Extract the [X, Y] coordinate from the center of the cell holding the provided text.  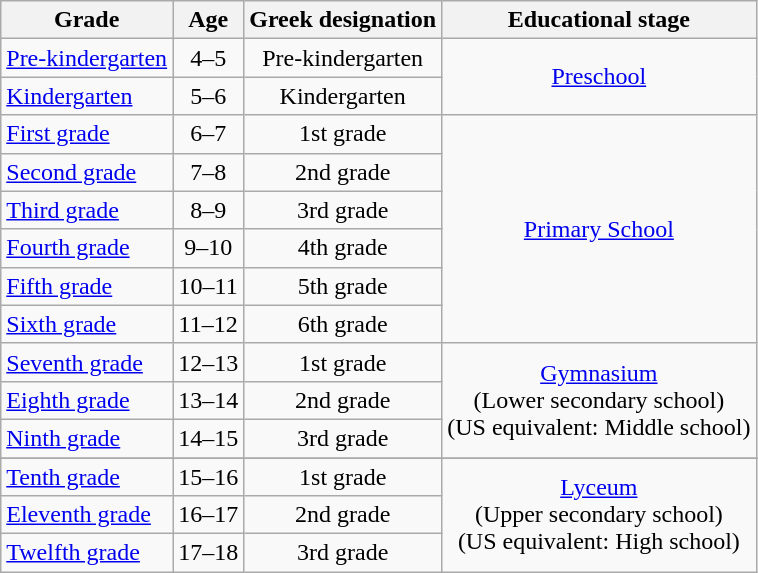
6–7 [208, 134]
Third grade [87, 210]
16–17 [208, 515]
Grade [87, 20]
Ninth grade [87, 438]
First grade [87, 134]
14–15 [208, 438]
Educational stage [599, 20]
15–16 [208, 477]
Tenth grade [87, 477]
7–8 [208, 172]
Sixth grade [87, 324]
Second grade [87, 172]
17–18 [208, 553]
11–12 [208, 324]
Primary School [599, 229]
Preschool [599, 77]
Lyceum(Upper secondary school) (US equivalent: High school) [599, 515]
Eighth grade [87, 400]
Fifth grade [87, 286]
4th grade [343, 248]
Fourth grade [87, 248]
Eleventh grade [87, 515]
Age [208, 20]
5–6 [208, 96]
12–13 [208, 362]
13–14 [208, 400]
10–11 [208, 286]
5th grade [343, 286]
Gymnasium (Lower secondary school) (US equivalent: Middle school) [599, 400]
Seventh grade [87, 362]
8–9 [208, 210]
6th grade [343, 324]
Greek designation [343, 20]
9–10 [208, 248]
4–5 [208, 58]
Twelfth grade [87, 553]
